Return the [x, y] coordinate for the center point of the cell that contains the specified text.  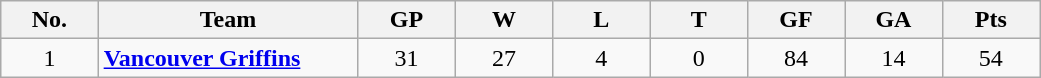
14 [894, 58]
No. [50, 20]
84 [796, 58]
GP [406, 20]
GF [796, 20]
Pts [990, 20]
54 [990, 58]
W [504, 20]
T [698, 20]
GA [894, 20]
L [602, 20]
Vancouver Griffins [228, 58]
0 [698, 58]
1 [50, 58]
4 [602, 58]
Team [228, 20]
27 [504, 58]
31 [406, 58]
